Identify which cell holds the provided text, then report its [X, Y] central coordinate. 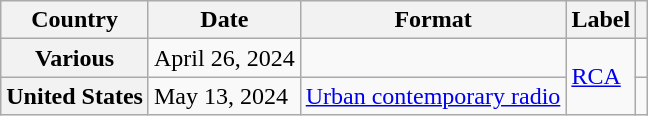
United States [75, 96]
Urban contemporary radio [433, 96]
RCA [601, 77]
Country [75, 20]
May 13, 2024 [224, 96]
Date [224, 20]
Format [433, 20]
Various [75, 58]
Label [601, 20]
April 26, 2024 [224, 58]
